Identify which cell holds the provided text, then report its [X, Y] central coordinate. 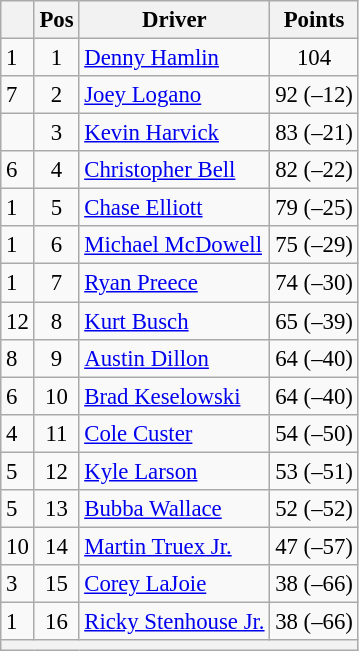
104 [314, 58]
Kurt Busch [174, 321]
13 [56, 509]
Michael McDowell [174, 245]
Pos [56, 20]
Chase Elliott [174, 208]
14 [56, 546]
74 (–30) [314, 283]
Cole Custer [174, 433]
52 (–52) [314, 509]
Ryan Preece [174, 283]
75 (–29) [314, 245]
79 (–25) [314, 208]
83 (–21) [314, 133]
Driver [174, 20]
65 (–39) [314, 321]
9 [56, 358]
47 (–57) [314, 546]
82 (–22) [314, 170]
Bubba Wallace [174, 509]
Brad Keselowski [174, 396]
16 [56, 621]
53 (–51) [314, 471]
Austin Dillon [174, 358]
15 [56, 584]
Joey Logano [174, 95]
2 [56, 95]
54 (–50) [314, 433]
Kevin Harvick [174, 133]
Christopher Bell [174, 170]
Corey LaJoie [174, 584]
Points [314, 20]
Denny Hamlin [174, 58]
11 [56, 433]
Ricky Stenhouse Jr. [174, 621]
Martin Truex Jr. [174, 546]
Kyle Larson [174, 471]
92 (–12) [314, 95]
